Identify which cell holds the provided text, then report its [x, y] central coordinate. 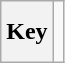
Key [27, 32]
